From the cell containing the given text, extract its center point as [X, Y] coordinate. 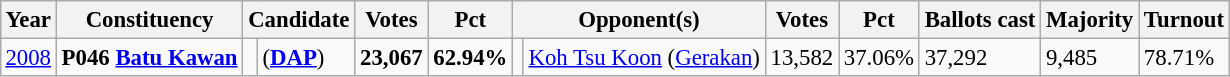
Candidate [299, 20]
37,292 [980, 57]
Koh Tsu Koon (Gerakan) [644, 57]
Opponent(s) [640, 20]
62.94% [470, 57]
Turnout [1184, 20]
2008 [28, 57]
P046 Batu Kawan [150, 57]
Ballots cast [980, 20]
23,067 [392, 57]
(DAP) [306, 57]
37.06% [878, 57]
Constituency [150, 20]
9,485 [1090, 57]
78.71% [1184, 57]
13,582 [802, 57]
Year [28, 20]
Majority [1090, 20]
